From the cell containing the given text, extract its center point as [x, y] coordinate. 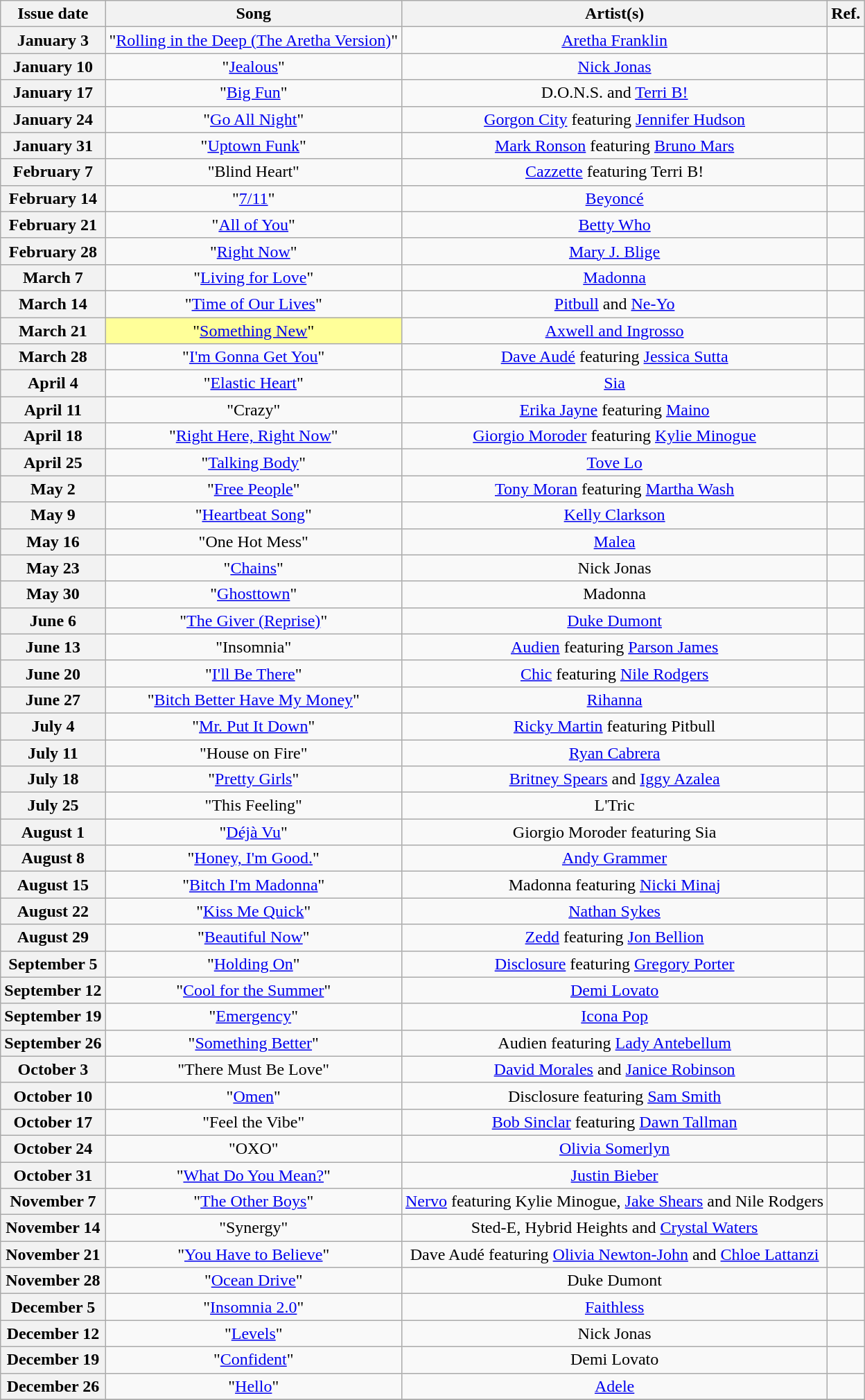
November 28 [53, 1281]
"OXO" [254, 1148]
December 12 [53, 1333]
"7/11" [254, 198]
Tony Moran featuring Martha Wash [614, 489]
December 26 [53, 1386]
Icona Pop [614, 1017]
June 13 [53, 647]
"Ocean Drive" [254, 1281]
"Feel the Vibe" [254, 1122]
"I'll Be There" [254, 673]
January 10 [53, 67]
June 20 [53, 673]
May 23 [53, 568]
"Something New" [254, 331]
"Something Better" [254, 1043]
February 28 [53, 251]
"Beautiful Now" [254, 937]
Sia [614, 383]
"Emergency" [254, 1017]
September 12 [53, 990]
October 10 [53, 1096]
December 19 [53, 1360]
January 24 [53, 119]
April 18 [53, 436]
"Déjà Vu" [254, 832]
"Time of Our Lives" [254, 304]
"Living for Love" [254, 277]
"Crazy" [254, 410]
Song [254, 14]
December 5 [53, 1307]
June 6 [53, 621]
Nervo featuring Kylie Minogue, Jake Shears and Nile Rodgers [614, 1202]
"This Feeling" [254, 806]
April 4 [53, 383]
"Synergy" [254, 1228]
Britney Spears and Iggy Azalea [614, 779]
Disclosure featuring Gregory Porter [614, 964]
Nathan Sykes [614, 911]
February 7 [53, 172]
Andy Grammer [614, 858]
Madonna featuring Nicki Minaj [614, 885]
Ryan Cabrera [614, 752]
Faithless [614, 1307]
"Chains" [254, 568]
Beyoncé [614, 198]
Issue date [53, 14]
"House on Fire" [254, 752]
October 3 [53, 1069]
"Levels" [254, 1333]
Justin Bieber [614, 1175]
May 2 [53, 489]
"Ghosttown" [254, 594]
"One Hot Mess" [254, 542]
"Mr. Put It Down" [254, 726]
"The Giver (Reprise)" [254, 621]
"Elastic Heart" [254, 383]
September 26 [53, 1043]
May 16 [53, 542]
March 14 [53, 304]
Audien featuring Lady Antebellum [614, 1043]
Malea [614, 542]
August 8 [53, 858]
Aretha Franklin [614, 40]
"Pretty Girls" [254, 779]
"All of You" [254, 225]
September 5 [53, 964]
July 4 [53, 726]
"Bitch Better Have My Money" [254, 700]
"Uptown Funk" [254, 146]
November 7 [53, 1202]
Cazzette featuring Terri B! [614, 172]
"Talking Body" [254, 463]
November 21 [53, 1254]
Betty Who [614, 225]
"Honey, I'm Good." [254, 858]
Pitbull and Ne-Yo [614, 304]
"Omen" [254, 1096]
"Free People" [254, 489]
"You Have to Believe" [254, 1254]
March 7 [53, 277]
"Heartbeat Song" [254, 515]
Zedd featuring Jon Bellion [614, 937]
Giorgio Moroder featuring Kylie Minogue [614, 436]
L'Tric [614, 806]
"Go All Night" [254, 119]
"Blind Heart" [254, 172]
"Insomnia 2.0" [254, 1307]
May 30 [53, 594]
Tove Lo [614, 463]
Giorgio Moroder featuring Sia [614, 832]
March 21 [53, 331]
Disclosure featuring Sam Smith [614, 1096]
"What Do You Mean?" [254, 1175]
"Insomnia" [254, 647]
Rihanna [614, 700]
"Kiss Me Quick" [254, 911]
"Cool for the Summer" [254, 990]
June 27 [53, 700]
"The Other Boys" [254, 1202]
October 24 [53, 1148]
Mary J. Blige [614, 251]
Chic featuring Nile Rodgers [614, 673]
D.O.N.S. and Terri B! [614, 93]
"Big Fun" [254, 93]
David Morales and Janice Robinson [614, 1069]
Dave Audé featuring Olivia Newton-John and Chloe Lattanzi [614, 1254]
"I'm Gonna Get You" [254, 357]
"Confident" [254, 1360]
Audien featuring Parson James [614, 647]
Gorgon City featuring Jennifer Hudson [614, 119]
July 25 [53, 806]
"Rolling in the Deep (The Aretha Version)" [254, 40]
"Jealous" [254, 67]
August 1 [53, 832]
Mark Ronson featuring Bruno Mars [614, 146]
"Bitch I'm Madonna" [254, 885]
October 31 [53, 1175]
April 25 [53, 463]
May 9 [53, 515]
"Holding On" [254, 964]
Ref. [846, 14]
"Right Now" [254, 251]
"Hello" [254, 1386]
Bob Sinclar featuring Dawn Tallman [614, 1122]
September 19 [53, 1017]
Erika Jayne featuring Maino [614, 410]
"Right Here, Right Now" [254, 436]
August 29 [53, 937]
Dave Audé featuring Jessica Sutta [614, 357]
October 17 [53, 1122]
November 14 [53, 1228]
February 14 [53, 198]
January 31 [53, 146]
Kelly Clarkson [614, 515]
August 22 [53, 911]
August 15 [53, 885]
January 3 [53, 40]
Ricky Martin featuring Pitbull [614, 726]
April 11 [53, 410]
January 17 [53, 93]
Artist(s) [614, 14]
March 28 [53, 357]
February 21 [53, 225]
July 11 [53, 752]
Sted-E, Hybrid Heights and Crystal Waters [614, 1228]
Olivia Somerlyn [614, 1148]
Axwell and Ingrosso [614, 331]
"There Must Be Love" [254, 1069]
Adele [614, 1386]
July 18 [53, 779]
